For the text-containing cell, return its midpoint in (X, Y) coordinate format. 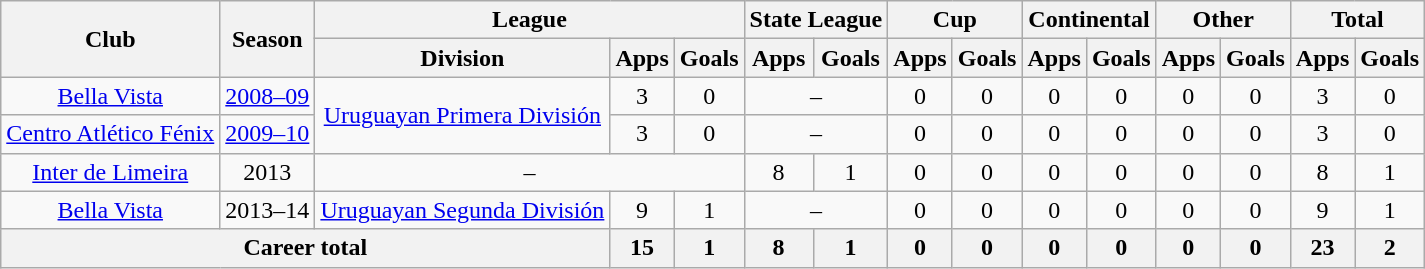
Inter de Limeira (110, 172)
2013 (268, 172)
2009–10 (268, 134)
2013–14 (268, 210)
Uruguayan Segunda División (462, 210)
Career total (306, 248)
2008–09 (268, 96)
Centro Atlético Fénix (110, 134)
League (530, 20)
15 (642, 248)
Season (268, 39)
Division (462, 58)
2 (1390, 248)
Cup (955, 20)
State League (816, 20)
Continental (1089, 20)
Club (110, 39)
Total (1357, 20)
Uruguayan Primera División (462, 115)
23 (1322, 248)
Other (1223, 20)
